Detect which cell encompasses the target text, then output its (X, Y) center coordinate. 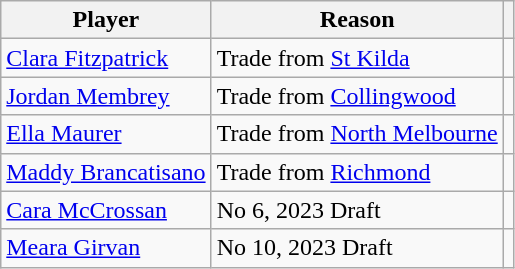
Cara McCrossan (106, 210)
Player (106, 20)
Trade from North Melbourne (357, 134)
Trade from Richmond (357, 172)
No 6, 2023 Draft (357, 210)
Trade from St Kilda (357, 58)
Trade from Collingwood (357, 96)
No 10, 2023 Draft (357, 248)
Meara Girvan (106, 248)
Jordan Membrey (106, 96)
Maddy Brancatisano (106, 172)
Ella Maurer (106, 134)
Reason (357, 20)
Clara Fitzpatrick (106, 58)
